Return [X, Y] of the center of cell containing provided text 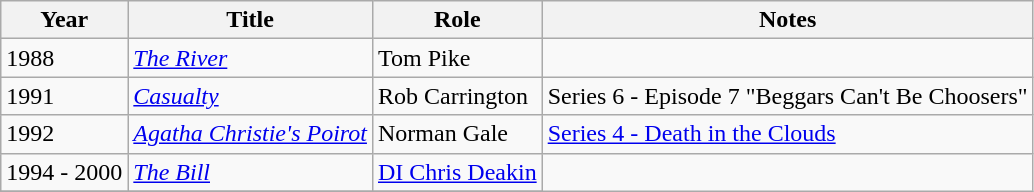
Tom Pike [457, 58]
Casualty [250, 96]
Series 6 - Episode 7 "Beggars Can't Be Choosers" [788, 96]
1991 [64, 96]
1988 [64, 58]
Notes [788, 20]
Series 4 - Death in the Clouds [788, 134]
1992 [64, 134]
The Bill [250, 172]
Year [64, 20]
Title [250, 20]
Norman Gale [457, 134]
Role [457, 20]
DI Chris Deakin [457, 172]
Agatha Christie's Poirot [250, 134]
Rob Carrington [457, 96]
1994 - 2000 [64, 172]
The River [250, 58]
